For the text-containing cell, return its midpoint in (x, y) coordinate format. 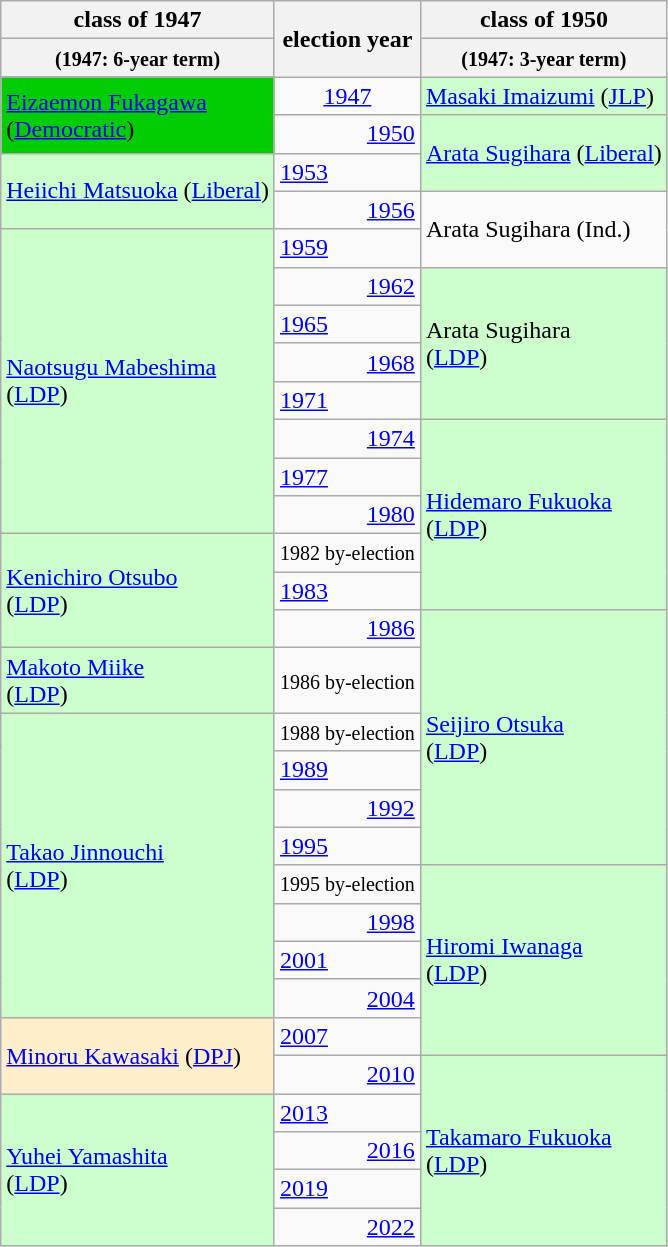
Arata Sugihara (Ind.) (544, 229)
Arata Sugihara (Liberal) (544, 153)
1977 (347, 477)
1974 (347, 438)
2016 (347, 1151)
Kenichiro Otsubo(LDP) (138, 591)
1983 (347, 591)
1947 (347, 96)
1950 (347, 134)
Naotsugu Mabeshima(LDP) (138, 381)
2010 (347, 1074)
Masaki Imaizumi (JLP) (544, 96)
1986 (347, 629)
1953 (347, 172)
2004 (347, 998)
1971 (347, 400)
Takao Jinnouchi(LDP) (138, 865)
1992 (347, 808)
2022 (347, 1227)
Seijiro Otsuka(LDP) (544, 738)
1998 (347, 922)
1968 (347, 362)
class of 1947 (138, 20)
1995 by-election (347, 884)
Arata Sugihara(LDP) (544, 343)
election year (347, 39)
2007 (347, 1036)
1962 (347, 286)
class of 1950 (544, 20)
2013 (347, 1113)
1995 (347, 846)
1965 (347, 324)
2001 (347, 960)
1988 by-election (347, 732)
1959 (347, 248)
Yuhei Yamashita(LDP) (138, 1170)
Hidemaro Fukuoka(LDP) (544, 514)
1982 by-election (347, 553)
Hiromi Iwanaga(LDP) (544, 960)
1980 (347, 515)
Eizaemon Fukagawa(Democratic) (138, 115)
1989 (347, 770)
Minoru Kawasaki (DPJ) (138, 1055)
Takamaro Fukuoka(LDP) (544, 1150)
Heiichi Matsuoka (Liberal) (138, 191)
Makoto Miike(LDP) (138, 680)
1986 by-election (347, 680)
(1947: 3-year term) (544, 58)
2019 (347, 1189)
1956 (347, 210)
(1947: 6-year term) (138, 58)
